Scan for the cell matching the given text and deliver its (x, y) coordinate at center. 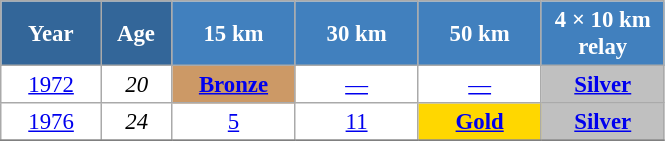
1972 (52, 85)
Age (136, 34)
24 (136, 122)
50 km (480, 34)
Gold (480, 122)
5 (234, 122)
15 km (234, 34)
20 (136, 85)
30 km (356, 34)
1976 (52, 122)
11 (356, 122)
4 × 10 km relay (602, 34)
Bronze (234, 85)
Year (52, 34)
